Return (X, Y) of the center of cell containing provided text 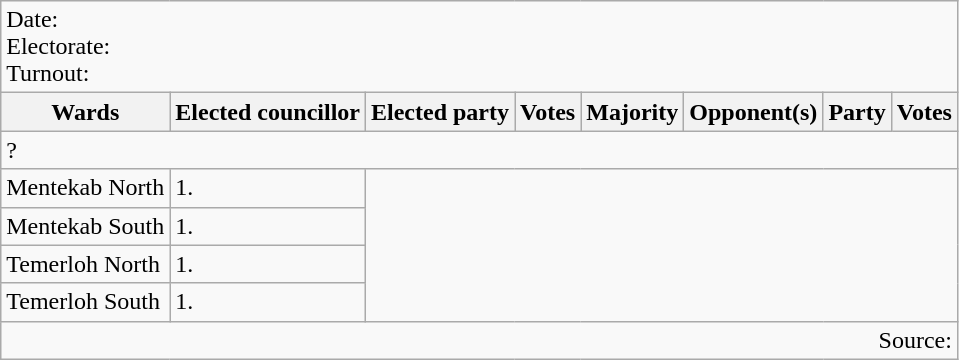
Mentekab South (86, 226)
Majority (632, 112)
Wards (86, 112)
Opponent(s) (754, 112)
Date: Electorate: Turnout: (480, 47)
Temerloh North (86, 264)
? (480, 150)
Mentekab North (86, 188)
Party (857, 112)
Elected councillor (268, 112)
Temerloh South (86, 302)
Source: (480, 340)
Elected party (440, 112)
